From the cell containing the given text, extract its center point as [x, y] coordinate. 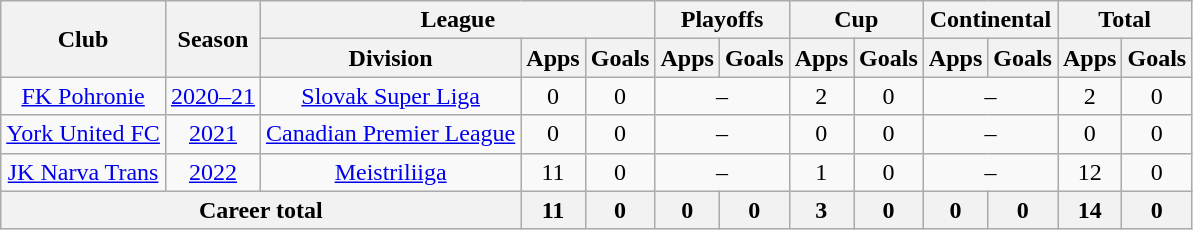
12 [1090, 172]
Division [390, 58]
York United FC [84, 134]
Season [212, 39]
League [457, 20]
2020–21 [212, 96]
1 [821, 172]
Cup [856, 20]
2022 [212, 172]
Meistriliiga [390, 172]
2021 [212, 134]
3 [821, 210]
Career total [261, 210]
Club [84, 39]
Canadian Premier League [390, 134]
Continental [990, 20]
Total [1125, 20]
Slovak Super Liga [390, 96]
Playoffs [722, 20]
14 [1090, 210]
FK Pohronie [84, 96]
JK Narva Trans [84, 172]
